Scan for the cell matching the given text and deliver its (X, Y) coordinate at center. 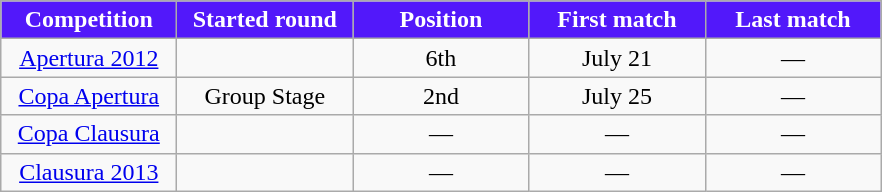
July 21 (617, 58)
Clausura 2013 (89, 172)
July 25 (617, 96)
Last match (793, 20)
6th (441, 58)
Group Stage (265, 96)
Competition (89, 20)
Copa Apertura (89, 96)
2nd (441, 96)
Apertura 2012 (89, 58)
Copa Clausura (89, 134)
Started round (265, 20)
First match (617, 20)
Position (441, 20)
